Find where the given text appears and provide that cell's center as [X, Y] coordinate. 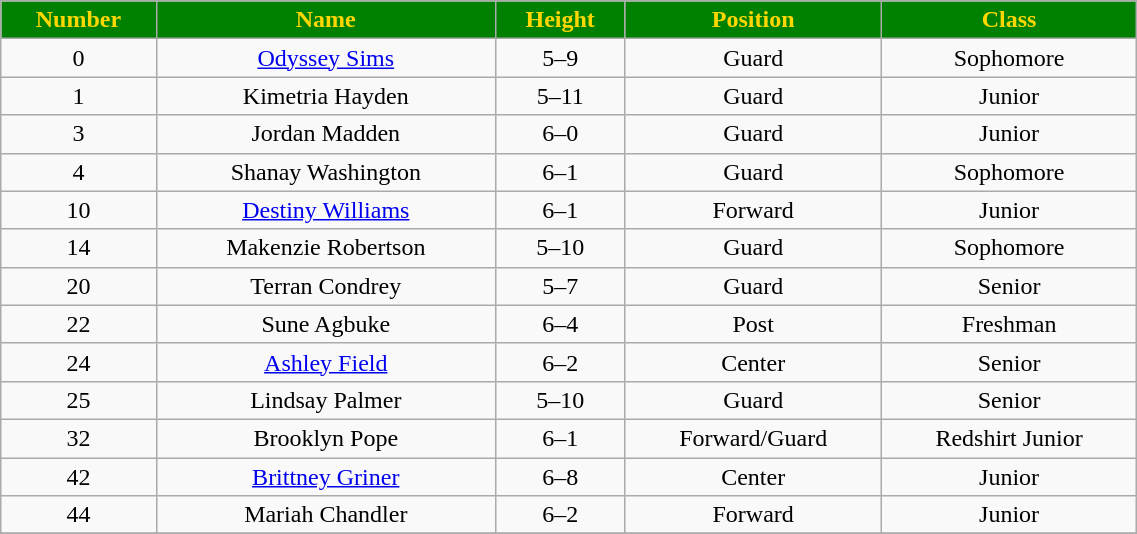
Jordan Madden [326, 134]
3 [78, 134]
0 [78, 58]
25 [78, 400]
Lindsay Palmer [326, 400]
Makenzie Robertson [326, 248]
Name [326, 20]
42 [78, 477]
6–8 [560, 477]
4 [78, 172]
Position [753, 20]
Post [753, 324]
6–0 [560, 134]
Ashley Field [326, 362]
5–11 [560, 96]
Freshman [1008, 324]
24 [78, 362]
Forward/Guard [753, 438]
Brooklyn Pope [326, 438]
32 [78, 438]
22 [78, 324]
Redshirt Junior [1008, 438]
Shanay Washington [326, 172]
Destiny Williams [326, 210]
Brittney Griner [326, 477]
Odyssey Sims [326, 58]
Mariah Chandler [326, 515]
6–4 [560, 324]
1 [78, 96]
Kimetria Hayden [326, 96]
5–9 [560, 58]
20 [78, 286]
44 [78, 515]
Class [1008, 20]
Height [560, 20]
10 [78, 210]
14 [78, 248]
Sune Agbuke [326, 324]
5–7 [560, 286]
Terran Condrey [326, 286]
Number [78, 20]
